For the text-containing cell, return its midpoint in (X, Y) coordinate format. 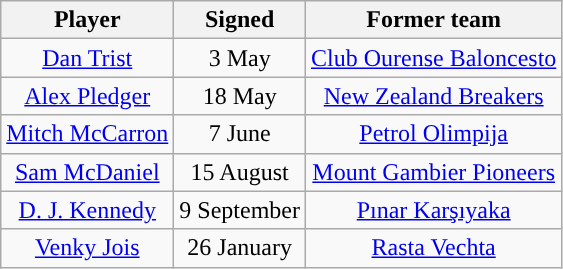
Former team (433, 20)
Sam McDaniel (88, 172)
Mount Gambier Pioneers (433, 172)
15 August (240, 172)
Signed (240, 20)
18 May (240, 96)
Player (88, 20)
Club Ourense Baloncesto (433, 58)
7 June (240, 134)
26 January (240, 248)
Dan Trist (88, 58)
Mitch McCarron (88, 134)
Petrol Olimpija (433, 134)
Venky Jois (88, 248)
9 September (240, 210)
Pınar Karşıyaka (433, 210)
D. J. Kennedy (88, 210)
Rasta Vechta (433, 248)
Alex Pledger (88, 96)
3 May (240, 58)
New Zealand Breakers (433, 96)
